Pinpoint the cell where the given text exists, returning its (x, y) midpoint coordinate. 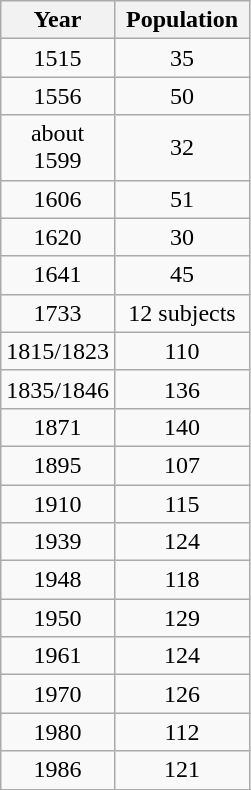
1620 (58, 237)
126 (182, 694)
1871 (58, 427)
Year (58, 20)
1950 (58, 618)
51 (182, 199)
32 (182, 148)
1986 (58, 770)
140 (182, 427)
30 (182, 237)
110 (182, 351)
118 (182, 580)
12 subjects (182, 313)
112 (182, 732)
50 (182, 96)
107 (182, 465)
35 (182, 58)
Population (182, 20)
1515 (58, 58)
1556 (58, 96)
1835/1846 (58, 389)
1895 (58, 465)
1641 (58, 275)
1948 (58, 580)
136 (182, 389)
1910 (58, 503)
45 (182, 275)
115 (182, 503)
1980 (58, 732)
1733 (58, 313)
1815/1823 (58, 351)
1970 (58, 694)
1961 (58, 656)
1606 (58, 199)
1939 (58, 542)
129 (182, 618)
about 1599 (58, 148)
121 (182, 770)
